Identify which cell holds the provided text, then report its [x, y] central coordinate. 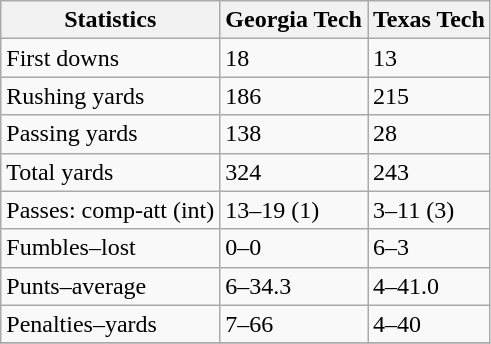
4–40 [430, 324]
13–19 (1) [294, 210]
324 [294, 172]
Passes: comp-att (int) [110, 210]
Statistics [110, 20]
13 [430, 58]
4–41.0 [430, 286]
3–11 (3) [430, 210]
Texas Tech [430, 20]
186 [294, 96]
138 [294, 134]
Total yards [110, 172]
Passing yards [110, 134]
28 [430, 134]
Fumbles–lost [110, 248]
Georgia Tech [294, 20]
243 [430, 172]
6–34.3 [294, 286]
First downs [110, 58]
215 [430, 96]
18 [294, 58]
0–0 [294, 248]
Punts–average [110, 286]
6–3 [430, 248]
Penalties–yards [110, 324]
7–66 [294, 324]
Rushing yards [110, 96]
